Capture the cell that displays the provided text and extract its (x, y) central coordinate. 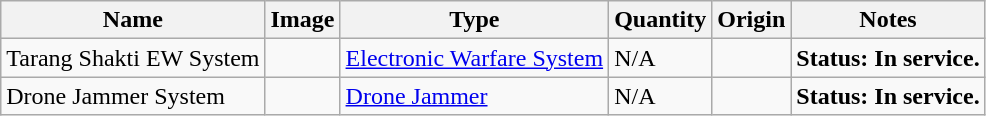
Tarang Shakti EW System (133, 58)
Name (133, 20)
Notes (888, 20)
Drone Jammer (474, 96)
Quantity (660, 20)
Drone Jammer System (133, 96)
Electronic Warfare System (474, 58)
Image (302, 20)
Type (474, 20)
Origin (752, 20)
